Search for the cell housing the specified text and yield its [X, Y] center coordinate. 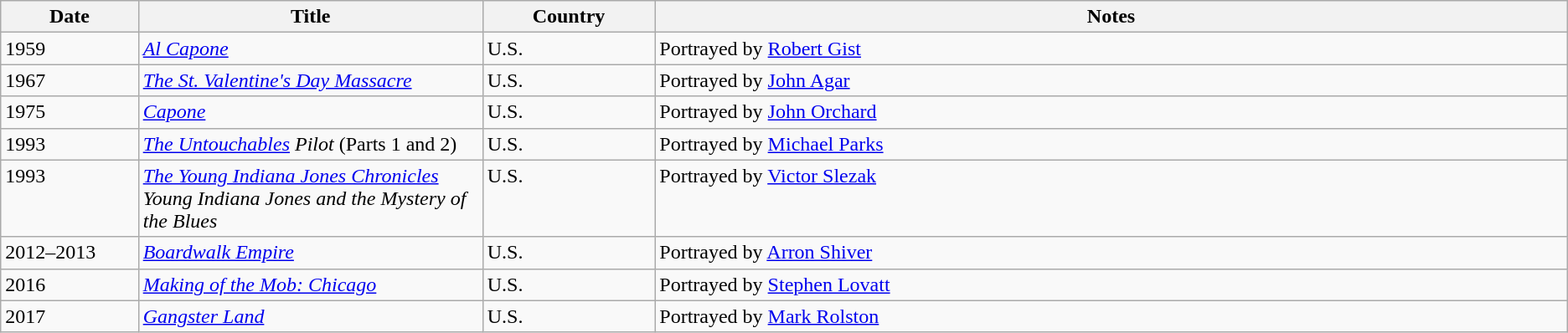
Portrayed by Robert Gist [1111, 49]
Making of the Mob: Chicago [310, 284]
2017 [70, 316]
2016 [70, 284]
2012–2013 [70, 253]
The Young Indiana Jones Chronicles Young Indiana Jones and the Mystery of the Blues [310, 198]
Portrayed by Mark Rolston [1111, 316]
Portrayed by Victor Slezak [1111, 198]
1959 [70, 49]
Portrayed by John Orchard [1111, 112]
Capone [310, 112]
Gangster Land [310, 316]
The St. Valentine's Day Massacre [310, 80]
Portrayed by Arron Shiver [1111, 253]
Boardwalk Empire [310, 253]
1967 [70, 80]
The Untouchables Pilot (Parts 1 and 2) [310, 144]
Title [310, 17]
Portrayed by Michael Parks [1111, 144]
Date [70, 17]
Notes [1111, 17]
Portrayed by Stephen Lovatt [1111, 284]
Country [569, 17]
Portrayed by John Agar [1111, 80]
1975 [70, 112]
Al Capone [310, 49]
